Determine the (x, y) coordinate at the center of the cell enclosing the given text.  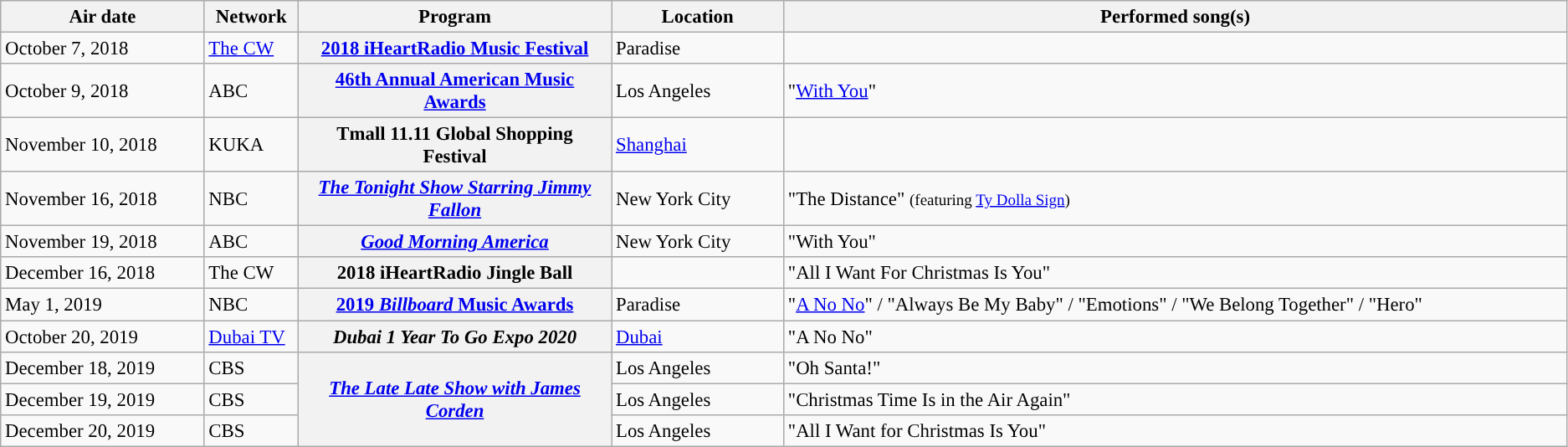
Dubai TV (251, 337)
"Oh Santa!" (1176, 367)
December 19, 2019 (102, 399)
"Christmas Time Is in the Air Again" (1176, 399)
46th Annual American Music Awards (454, 90)
October 20, 2019 (102, 337)
"A No No" (1176, 337)
Program (454, 17)
Air date (102, 17)
KUKA (251, 146)
Performed song(s) (1176, 17)
2019 Billboard Music Awards (454, 305)
December 16, 2018 (102, 274)
November 10, 2018 (102, 146)
November 19, 2018 (102, 242)
Network (251, 17)
Tmall 11.11 Global Shopping Festival (454, 146)
"A No No" / "Always Be My Baby" / "Emotions" / "We Belong Together" / "Hero" (1176, 305)
The Late Late Show with James Corden (454, 398)
2018 iHeartRadio Jingle Ball (454, 274)
December 18, 2019 (102, 367)
Dubai 1 Year To Go Expo 2020 (454, 337)
The Tonight Show Starring Jimmy Fallon (454, 199)
"The Distance" (featuring Ty Dolla Sign) (1176, 199)
November 16, 2018 (102, 199)
Location (698, 17)
"All I Want For Christmas Is You" (1176, 274)
Shanghai (698, 146)
October 7, 2018 (102, 49)
Dubai (698, 337)
December 20, 2019 (102, 430)
2018 iHeartRadio Music Festival (454, 49)
"All I Want for Christmas Is You" (1176, 430)
Good Morning America (454, 242)
May 1, 2019 (102, 305)
October 9, 2018 (102, 90)
